Detect which cell encompasses the target text, then output its [X, Y] center coordinate. 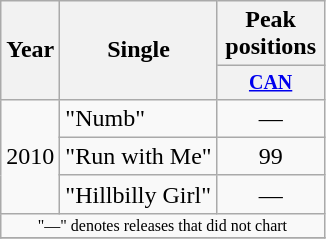
CAN [270, 82]
Year [30, 50]
99 [270, 156]
Single [138, 50]
2010 [30, 156]
"Hillbilly Girl" [138, 194]
Peak positions [270, 34]
"Run with Me" [138, 156]
"—" denotes releases that did not chart [162, 225]
"Numb" [138, 118]
